From the cell containing the given text, extract its center point as [X, Y] coordinate. 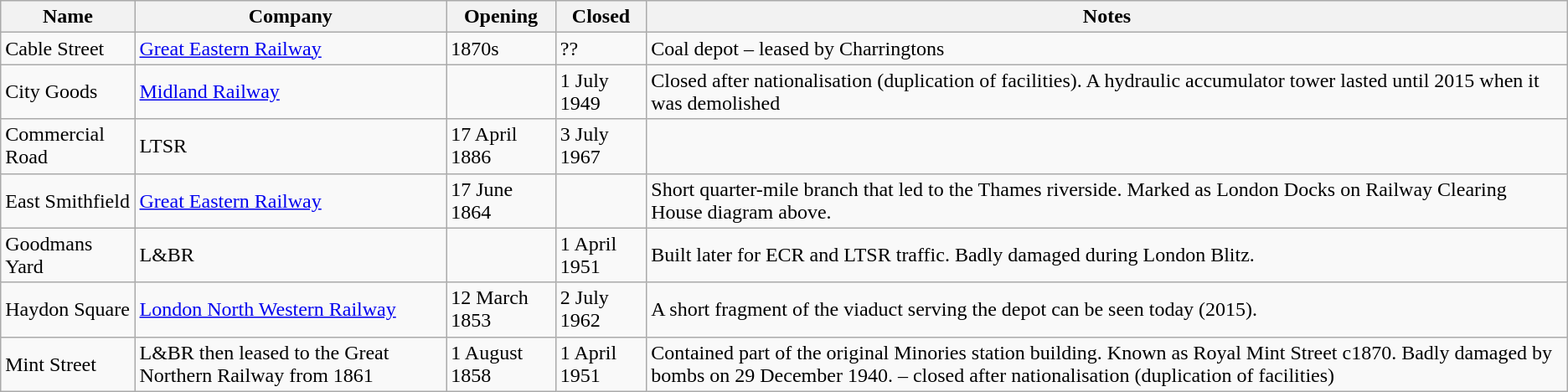
Notes [1107, 17]
L&BR then leased to the Great Northern Railway from 1861 [291, 364]
Short quarter-mile branch that led to the Thames riverside. Marked as London Docks on Railway Clearing House diagram above. [1107, 201]
3 July 1967 [601, 146]
Commercial Road [68, 146]
A short fragment of the viaduct serving the depot can be seen today (2015). [1107, 310]
Name [68, 17]
Coal depot – leased by Charringtons [1107, 49]
2 July 1962 [601, 310]
London North Western Railway [291, 310]
?? [601, 49]
Goodmans Yard [68, 255]
1870s [501, 49]
Cable Street [68, 49]
Mint Street [68, 364]
Haydon Square [68, 310]
1 July 1949 [601, 92]
Closed after nationalisation (duplication of facilities). A hydraulic accumulator tower lasted until 2015 when it was demolished [1107, 92]
East Smithfield [68, 201]
12 March 1853 [501, 310]
Closed [601, 17]
LTSR [291, 146]
Company [291, 17]
Midland Railway [291, 92]
Built later for ECR and LTSR traffic. Badly damaged during London Blitz. [1107, 255]
17 April 1886 [501, 146]
1 August 1858 [501, 364]
Opening [501, 17]
L&BR [291, 255]
City Goods [68, 92]
17 June 1864 [501, 201]
